Scan for the cell matching the given text and deliver its [X, Y] coordinate at center. 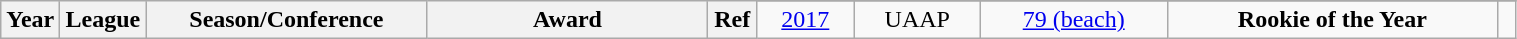
Ref [732, 20]
UAAP [917, 20]
Award [568, 20]
League [103, 20]
Year [30, 20]
2017 [806, 20]
79 (beach) [1074, 20]
Rookie of the Year [1332, 20]
Season/Conference [286, 20]
